Search for the cell housing the specified text and yield its (x, y) center coordinate. 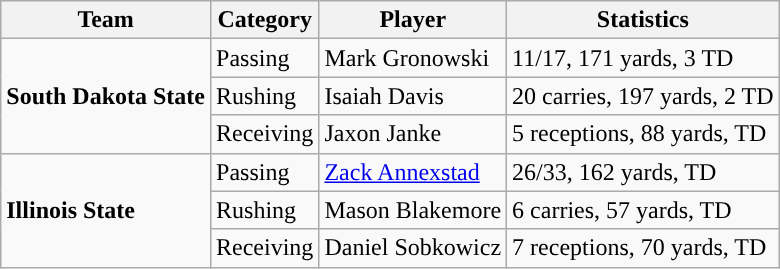
Team (106, 20)
5 receptions, 88 yards, TD (644, 134)
Zack Annexstad (413, 172)
Mark Gronowski (413, 58)
7 receptions, 70 yards, TD (644, 248)
Mason Blakemore (413, 210)
Category (265, 20)
20 carries, 197 yards, 2 TD (644, 96)
Player (413, 20)
Daniel Sobkowicz (413, 248)
11/17, 171 yards, 3 TD (644, 58)
26/33, 162 yards, TD (644, 172)
Isaiah Davis (413, 96)
Statistics (644, 20)
Jaxon Janke (413, 134)
Illinois State (106, 210)
South Dakota State (106, 96)
6 carries, 57 yards, TD (644, 210)
